Locate the cell with the specified text and output its [x, y] center coordinate. 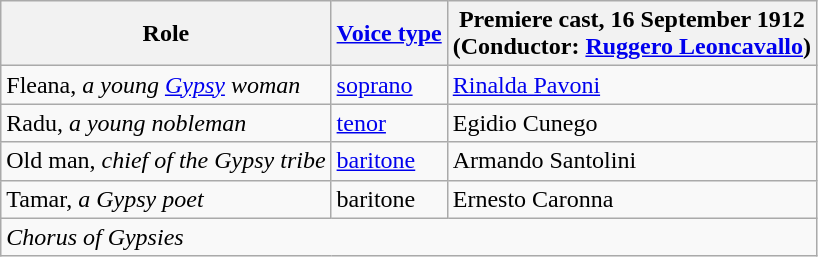
Premiere cast, 16 September 1912(Conductor: Ruggero Leoncavallo) [632, 34]
Old man, chief of the Gypsy tribe [166, 161]
tenor [389, 123]
Fleana, a young Gypsy woman [166, 85]
Chorus of Gypsies [409, 237]
Armando Santolini [632, 161]
Egidio Cunego [632, 123]
Ernesto Caronna [632, 199]
Role [166, 34]
Voice type [389, 34]
Radu, a young nobleman [166, 123]
Tamar, a Gypsy poet [166, 199]
soprano [389, 85]
Rinalda Pavoni [632, 85]
